Determine the (X, Y) coordinate at the center of the cell enclosing the given text.  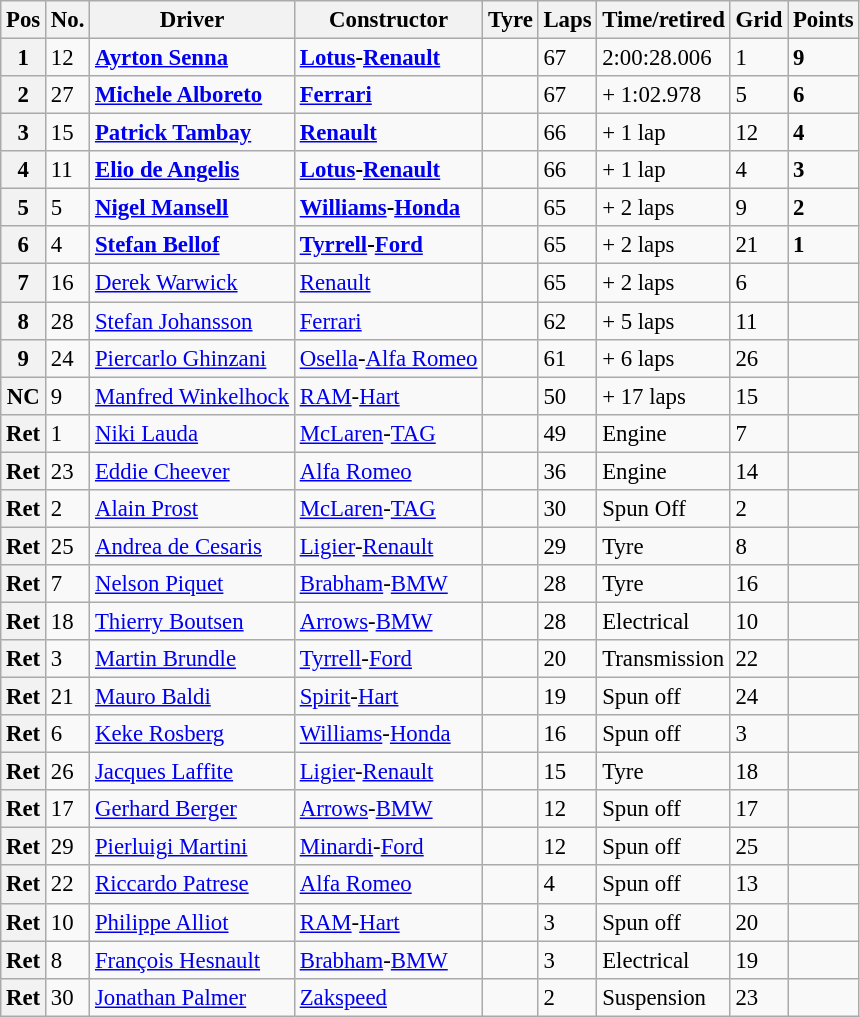
+ 5 laps (664, 321)
Jonathan Palmer (192, 997)
Nelson Piquet (192, 584)
61 (568, 358)
Nigel Mansell (192, 208)
+ 6 laps (664, 358)
Keke Rosberg (192, 734)
Piercarlo Ghinzani (192, 358)
Points (824, 20)
Zakspeed (388, 997)
Thierry Boutsen (192, 621)
50 (568, 396)
Patrick Tambay (192, 133)
Grid (758, 20)
NC (24, 396)
Pierluigi Martini (192, 847)
+ 17 laps (664, 396)
Spirit-Hart (388, 697)
Spun Off (664, 509)
13 (758, 885)
Niki Lauda (192, 433)
Gerhard Berger (192, 809)
Stefan Johansson (192, 321)
Mauro Baldi (192, 697)
Suspension (664, 997)
Osella-Alfa Romeo (388, 358)
Elio de Angelis (192, 170)
14 (758, 471)
Jacques Laffite (192, 772)
36 (568, 471)
Pos (24, 20)
Ayrton Senna (192, 58)
27 (68, 95)
Laps (568, 20)
No. (68, 20)
Andrea de Cesaris (192, 546)
Michele Alboreto (192, 95)
62 (568, 321)
Transmission (664, 659)
Minardi-Ford (388, 847)
Driver (192, 20)
Alain Prost (192, 509)
Stefan Bellof (192, 245)
François Hesnault (192, 960)
Constructor (388, 20)
2:00:28.006 (664, 58)
Manfred Winkelhock (192, 396)
Riccardo Patrese (192, 885)
Derek Warwick (192, 283)
Time/retired (664, 20)
Philippe Alliot (192, 922)
49 (568, 433)
Eddie Cheever (192, 471)
Martin Brundle (192, 659)
+ 1:02.978 (664, 95)
